Return the [x, y] coordinate for the center point of the cell that contains the specified text.  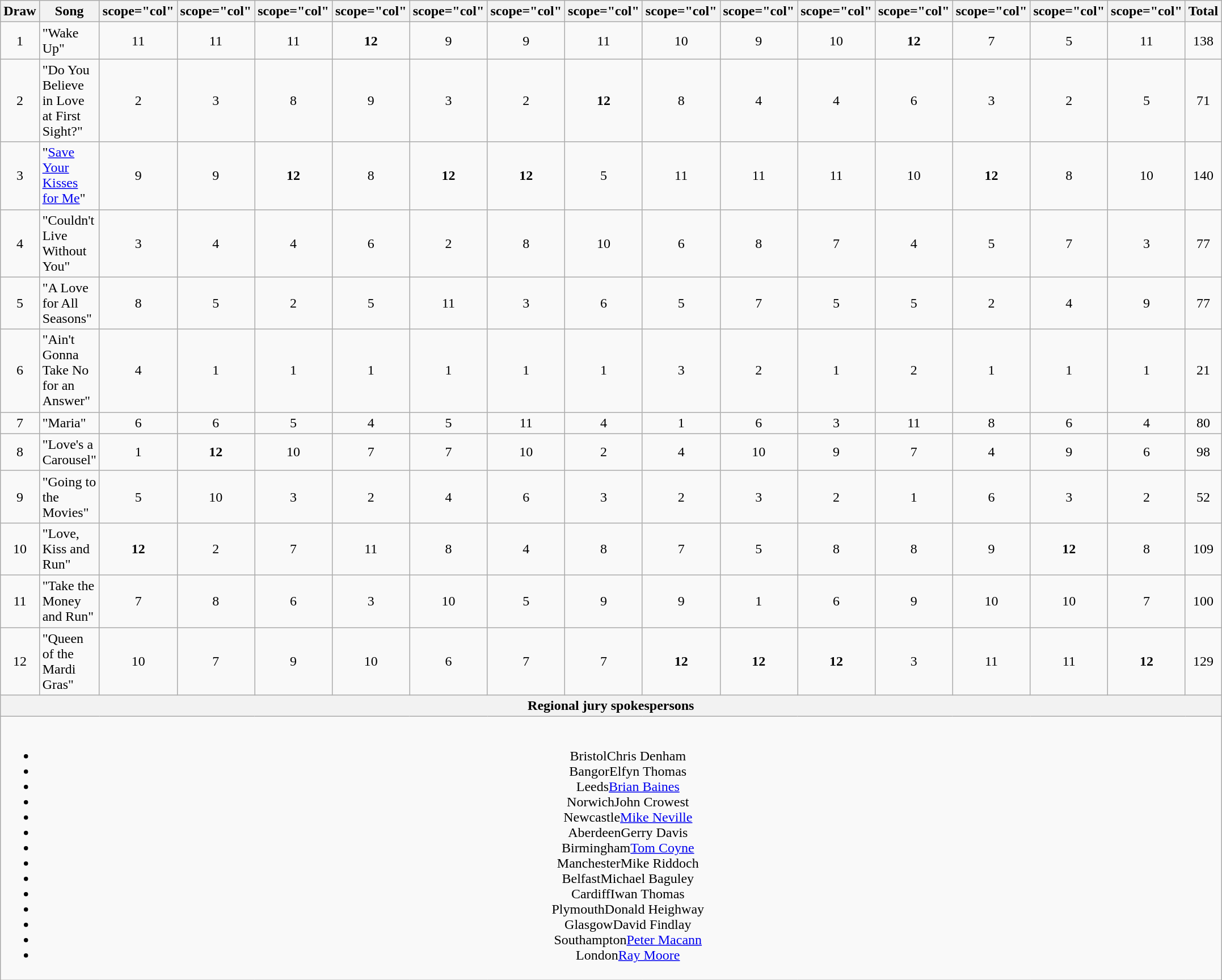
140 [1203, 176]
Regional jury spokespersons [611, 706]
100 [1203, 601]
138 [1203, 41]
"Love's a Carousel" [69, 452]
"Ain't Gonna Take No for an Answer" [69, 371]
52 [1203, 497]
Total [1203, 11]
98 [1203, 452]
80 [1203, 423]
"Going to the Movies" [69, 497]
"Do You Believe in Love at First Sight?" [69, 100]
Song [69, 11]
109 [1203, 549]
21 [1203, 371]
"Maria" [69, 423]
"Love, Kiss and Run" [69, 549]
129 [1203, 662]
"Couldn't Live Without You" [69, 243]
"Wake Up" [69, 41]
Draw [20, 11]
71 [1203, 100]
"Save Your Kisses for Me" [69, 176]
"Queen of the Mardi Gras" [69, 662]
"Take the Money and Run" [69, 601]
"A Love for All Seasons" [69, 303]
